Locate the cell with the specified text and output its [X, Y] center coordinate. 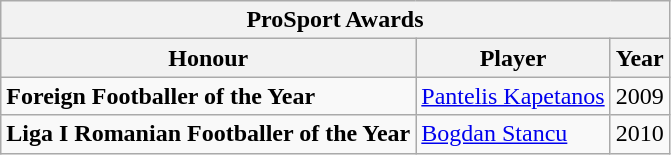
Year [640, 58]
2010 [640, 134]
Liga I Romanian Footballer of the Year [208, 134]
Player [513, 58]
Honour [208, 58]
Pantelis Kapetanos [513, 96]
2009 [640, 96]
Bogdan Stancu [513, 134]
ProSport Awards [335, 20]
Foreign Footballer of the Year [208, 96]
